Identify which cell holds the provided text, then report its [x, y] central coordinate. 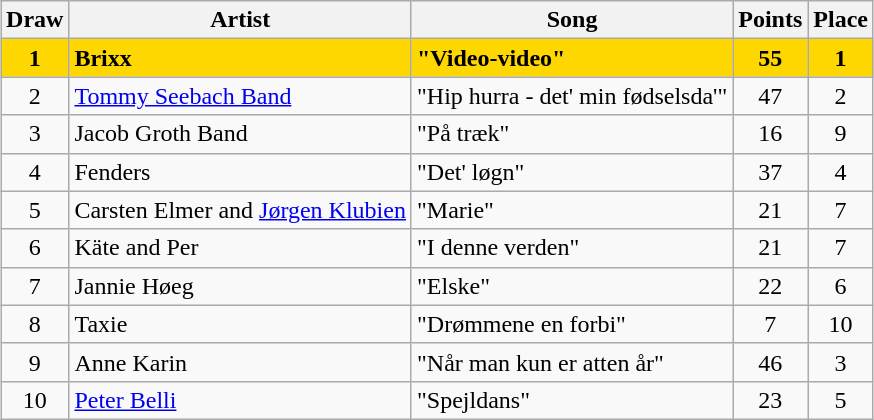
"Marie" [572, 210]
"På træk" [572, 134]
Brixx [240, 58]
Fenders [240, 172]
Draw [35, 20]
"Video-video" [572, 58]
"Det' løgn" [572, 172]
Taxie [240, 324]
"I denne verden" [572, 248]
16 [770, 134]
46 [770, 362]
Tommy Seebach Band [240, 96]
Jacob Groth Band [240, 134]
23 [770, 400]
"Når man kun er atten år" [572, 362]
Artist [240, 20]
47 [770, 96]
Anne Karin [240, 362]
22 [770, 286]
Song [572, 20]
Peter Belli [240, 400]
55 [770, 58]
Käte and Per [240, 248]
Points [770, 20]
"Drømmene en forbi" [572, 324]
"Elske" [572, 286]
Carsten Elmer and Jørgen Klubien [240, 210]
"Spejldans" [572, 400]
"Hip hurra - det' min fødselsda'" [572, 96]
37 [770, 172]
Jannie Høeg [240, 286]
8 [35, 324]
Place [841, 20]
